Search for the cell housing the specified text and yield its [X, Y] center coordinate. 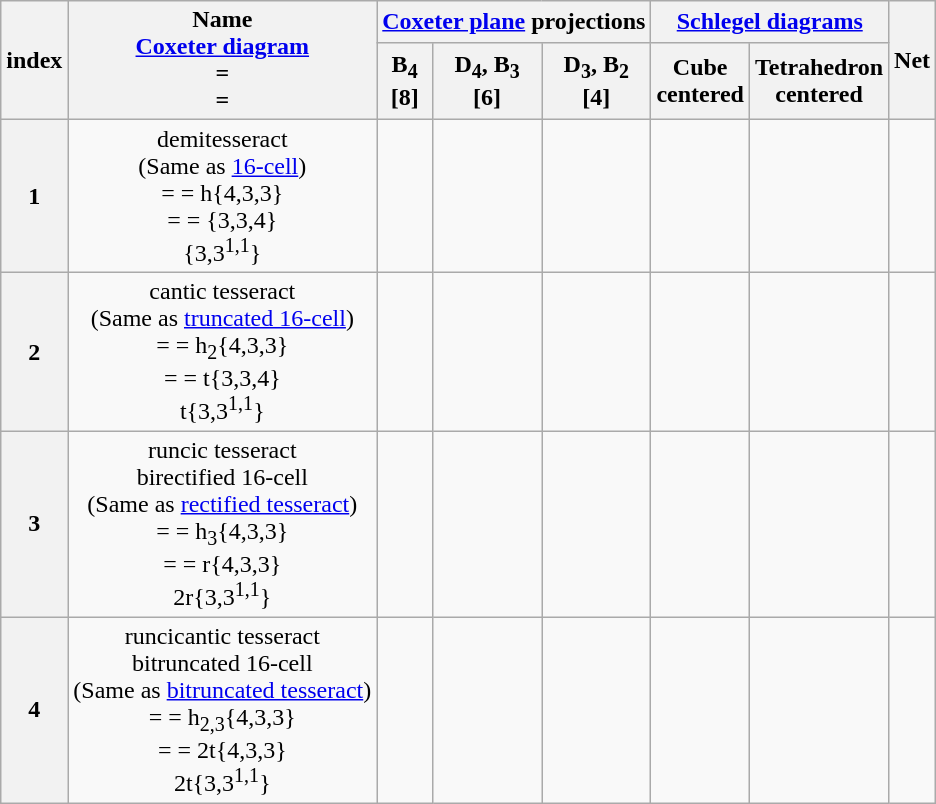
cantic tesseract(Same as truncated 16-cell) = = h2{4,3,3} = = t{3,3,4}t{3,31,1} [222, 352]
NameCoxeter diagram = = [222, 60]
Coxeter plane projections [514, 22]
Tetrahedroncentered [818, 81]
runcicantic tesseractbitruncated 16-cell(Same as bitruncated tesseract) = = h2,3{4,3,3} = = 2t{4,3,3}2t{3,31,1} [222, 710]
Cubecentered [700, 81]
B4[8] [405, 81]
D3, B2[4] [596, 81]
runcic tesseractbirectified 16-cell(Same as rectified tesseract) = = h3{4,3,3} = = r{4,3,3}2r{3,31,1} [222, 524]
demitesseract(Same as 16-cell) = = h{4,3,3} = = {3,3,4}{3,31,1} [222, 196]
Schlegel diagrams [770, 22]
D4, B3[6] [488, 81]
4 [34, 710]
3 [34, 524]
index [34, 60]
1 [34, 196]
Net [912, 60]
2 [34, 352]
